For the text-containing cell, return its midpoint in (x, y) coordinate format. 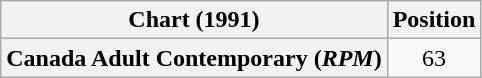
63 (434, 58)
Chart (1991) (194, 20)
Canada Adult Contemporary (RPM) (194, 58)
Position (434, 20)
